Provide the [X, Y] coordinate of the cell's center where the given text is located.  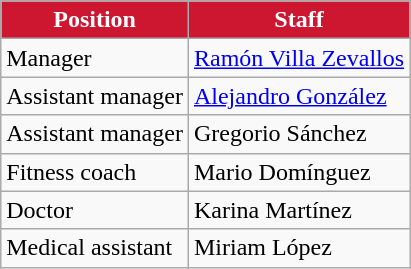
Medical assistant [95, 248]
Miriam López [298, 248]
Alejandro González [298, 96]
Position [95, 20]
Mario Domínguez [298, 172]
Doctor [95, 210]
Manager [95, 58]
Fitness coach [95, 172]
Staff [298, 20]
Karina Martínez [298, 210]
Ramón Villa Zevallos [298, 58]
Gregorio Sánchez [298, 134]
